Return the [x, y] coordinate for the center point of the cell that contains the specified text.  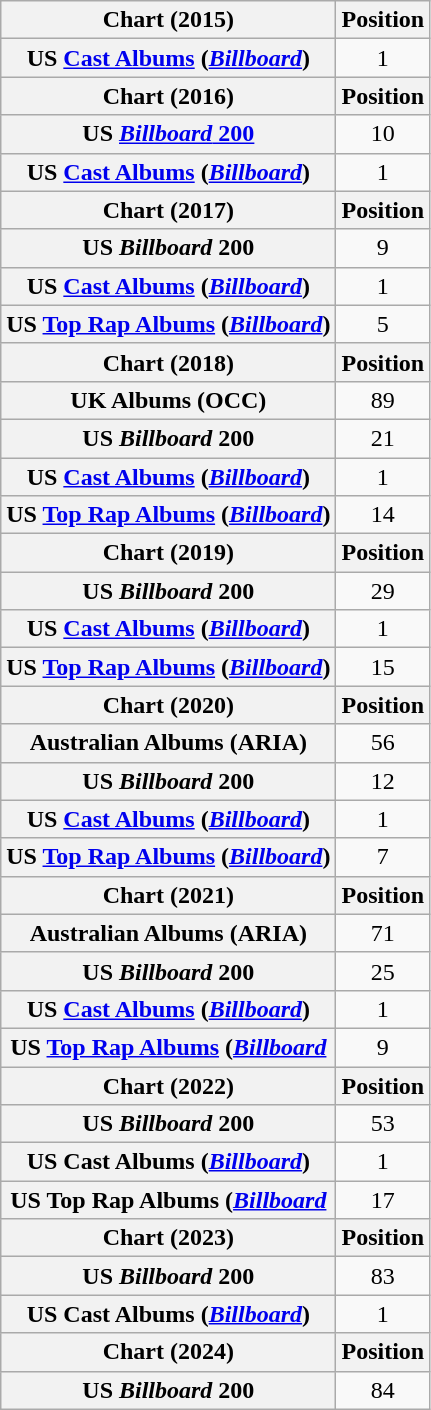
25 [383, 971]
10 [383, 134]
71 [383, 933]
Chart (2024) [168, 1352]
5 [383, 324]
17 [383, 1200]
29 [383, 591]
Chart (2019) [168, 553]
53 [383, 1124]
Chart (2016) [168, 96]
Chart (2021) [168, 895]
Chart (2015) [168, 20]
21 [383, 438]
UK Albums (OCC) [168, 400]
89 [383, 400]
56 [383, 743]
12 [383, 781]
7 [383, 857]
15 [383, 667]
Chart (2018) [168, 362]
Chart (2020) [168, 705]
Chart (2017) [168, 210]
14 [383, 515]
Chart (2023) [168, 1238]
83 [383, 1276]
Chart (2022) [168, 1085]
84 [383, 1390]
